Extract the (x, y) coordinate from the center of the cell holding the provided text.  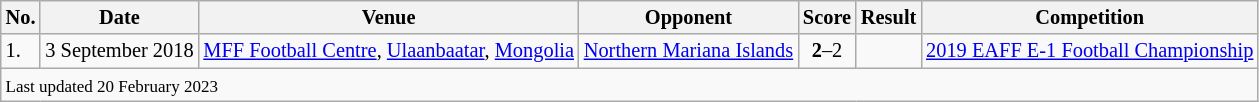
Opponent (688, 17)
Score (827, 17)
Result (888, 17)
No. (21, 17)
3 September 2018 (119, 51)
2019 EAFF E-1 Football Championship (1090, 51)
Venue (388, 17)
1. (21, 51)
Northern Mariana Islands (688, 51)
MFF Football Centre, Ulaanbaatar, Mongolia (388, 51)
Date (119, 17)
2–2 (827, 51)
Competition (1090, 17)
Last updated 20 February 2023 (630, 85)
